Return (x, y) of the center of cell containing provided text 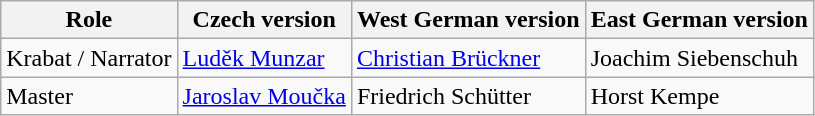
East German version (699, 20)
Luděk Munzar (264, 58)
Joachim Siebenschuh (699, 58)
Friedrich Schütter (468, 96)
Czech version (264, 20)
Horst Kempe (699, 96)
Role (89, 20)
Jaroslav Moučka (264, 96)
West German version (468, 20)
Krabat / Narrator (89, 58)
Master (89, 96)
Christian Brückner (468, 58)
